From the cell containing the given text, extract its center point as (X, Y) coordinate. 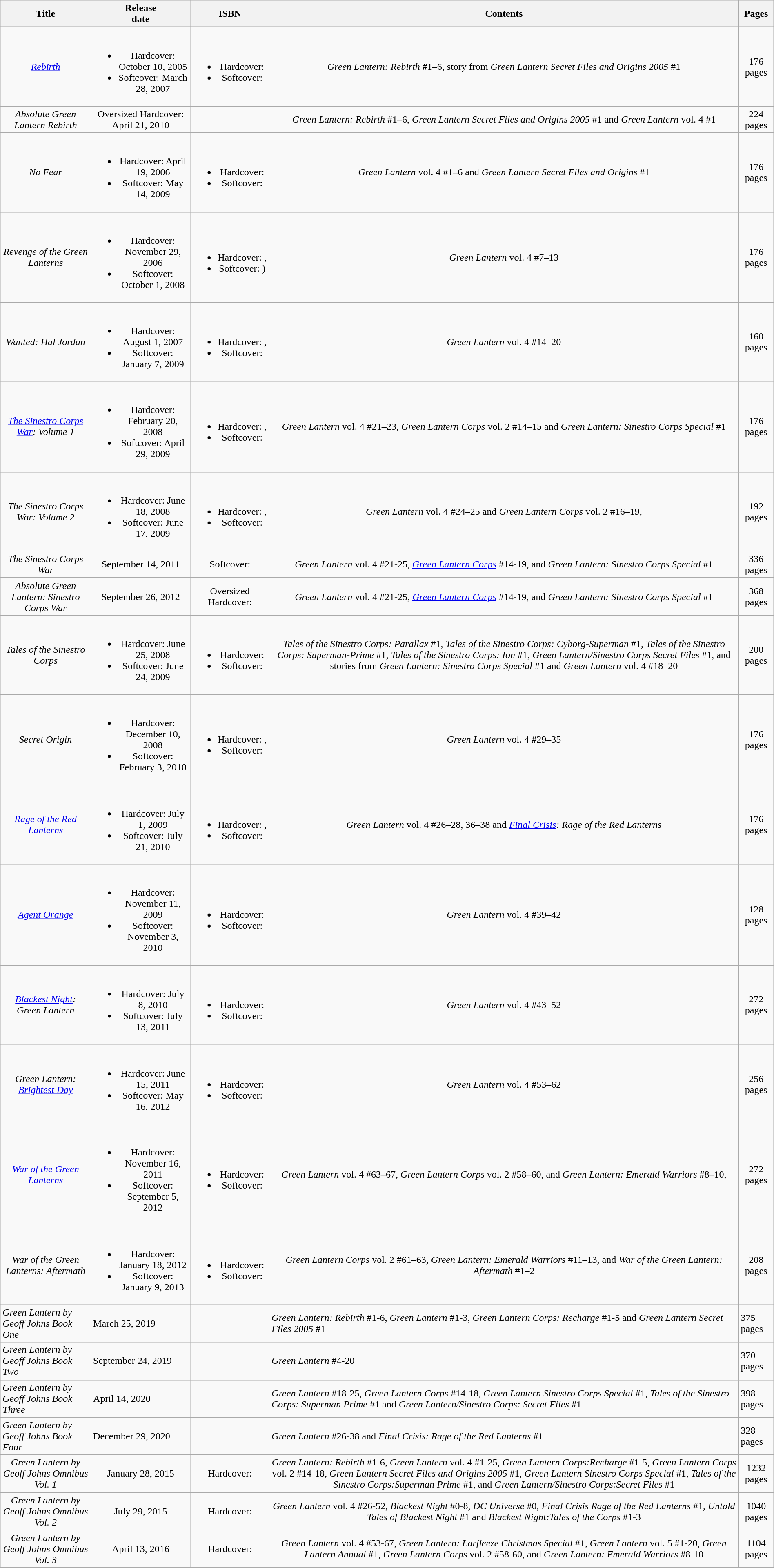
Green Lantern vol. 4 #7–13 (504, 257)
Hardcover: July 8, 2010Softcover: July 13, 2011 (141, 1005)
Hardcover: November 29, 2006Softcover: October 1, 2008 (141, 257)
Oversized Hardcover: April 21, 2010 (141, 119)
370 pages (756, 1361)
The Sinestro Corps War: Volume 1 (46, 426)
April 13, 2016 (141, 1549)
Green Lantern vol. 4 #43–52 (504, 1005)
398 pages (756, 1398)
Green Lantern vol. 4 #63–67, Green Lantern Corps vol. 2 #58–60, and Green Lantern: Emerald Warriors #8–10, (504, 1175)
ISBN (230, 14)
Releasedate (141, 14)
No Fear (46, 172)
Green Lantern vol. 4 #14–20 (504, 342)
Pages (756, 14)
Wanted: Hal Jordan (46, 342)
128 pages (756, 915)
Tales of the Sinestro Corps (46, 655)
War of the Green Lanterns: Aftermath (46, 1265)
The Sinestro Corps War (46, 564)
368 pages (756, 596)
Green Lantern vol. 4 #21–23, Green Lantern Corps vol. 2 #14–15 and Green Lantern: Sinestro Corps Special #1 (504, 426)
Hardcover: April 19, 2006Softcover: May 14, 2009 (141, 172)
Hardcover: July 1, 2009Softcover: July 21, 2010 (141, 825)
Green Lantern: Rebirth #1–6, Green Lantern Secret Files and Origins 2005 #1 and Green Lantern vol. 4 #1 (504, 119)
Green Lantern vol. 4 #1–6 and Green Lantern Secret Files and Origins #1 (504, 172)
1232 pages (756, 1474)
375 pages (756, 1323)
192 pages (756, 511)
160 pages (756, 342)
Rage of the Red Lanterns (46, 825)
200 pages (756, 655)
Green Lantern by Geoff Johns Book Four (46, 1436)
March 25, 2019 (141, 1323)
328 pages (756, 1436)
Hardcover: ,Softcover: ) (230, 257)
208 pages (756, 1265)
Softcover: (230, 564)
Green Lantern vol. 4 #39–42 (504, 915)
Green Lantern vol. 4 #26–28, 36–38 and Final Crisis: Rage of the Red Lanterns (504, 825)
The Sinestro Corps War: Volume 2 (46, 511)
Hardcover: August 1, 2007Softcover: January 7, 2009 (141, 342)
Hardcover: December 10, 2008Softcover: February 3, 2010 (141, 739)
1104 pages (756, 1549)
256 pages (756, 1084)
Rebirth (46, 67)
April 14, 2020 (141, 1398)
Contents (504, 14)
Green Lantern: Rebirth #1–6, story from Green Lantern Secret Files and Origins 2005 #1 (504, 67)
Hardcover: June 15, 2011Softcover: May 16, 2012 (141, 1084)
Green Lantern Corps vol. 2 #61–63, Green Lantern: Emerald Warriors #11–13, and War of the Green Lantern: Aftermath #1–2 (504, 1265)
Green Lantern by Geoff Johns Omnibus Vol. 1 (46, 1474)
July 29, 2015 (141, 1511)
Hardcover: November 11, 2009Softcover: November 3, 2010 (141, 915)
Green Lantern by Geoff Johns Omnibus Vol. 2 (46, 1511)
Hardcover: June 18, 2008Softcover: June 17, 2009 (141, 511)
September 14, 2011 (141, 564)
Green Lantern vol. 4 #53–62 (504, 1084)
Hardcover: February 20, 2008Softcover: April 29, 2009 (141, 426)
Absolute Green Lantern: Sinestro Corps War (46, 596)
Green Lantern vol. 4 #24–25 and Green Lantern Corps vol. 2 #16–19, (504, 511)
Green Lantern: Rebirth #1-6, Green Lantern #1-3, Green Lantern Corps: Recharge #1-5 and Green Lantern Secret Files 2005 #1 (504, 1323)
Green Lantern #26-38 and Final Crisis: Rage of the Red Lanterns #1 (504, 1436)
1040 pages (756, 1511)
Title (46, 14)
Green Lantern by Geoff Johns Book Two (46, 1361)
Absolute Green Lantern Rebirth (46, 119)
Hardcover: June 25, 2008Softcover: June 24, 2009 (141, 655)
Green Lantern by Geoff Johns Book Three (46, 1398)
Green Lantern #4-20 (504, 1361)
Green Lantern vol. 4 #29–35 (504, 739)
Revenge of the Green Lanterns (46, 257)
September 26, 2012 (141, 596)
Hardcover: January 18, 2012Softcover: January 9, 2013 (141, 1265)
Oversized Hardcover: (230, 596)
Green Lantern by Geoff Johns Omnibus Vol. 3 (46, 1549)
Green Lantern: Brightest Day (46, 1084)
Green Lantern by Geoff Johns Book One (46, 1323)
Agent Orange (46, 915)
Blackest Night: Green Lantern (46, 1005)
September 24, 2019 (141, 1361)
224 pages (756, 119)
336 pages (756, 564)
December 29, 2020 (141, 1436)
Hardcover: October 10, 2005Softcover: March 28, 2007 (141, 67)
Secret Origin (46, 739)
January 28, 2015 (141, 1474)
Hardcover: November 16, 2011Softcover: September 5, 2012 (141, 1175)
War of the Green Lanterns (46, 1175)
